For the text-containing cell, return its midpoint in [x, y] coordinate format. 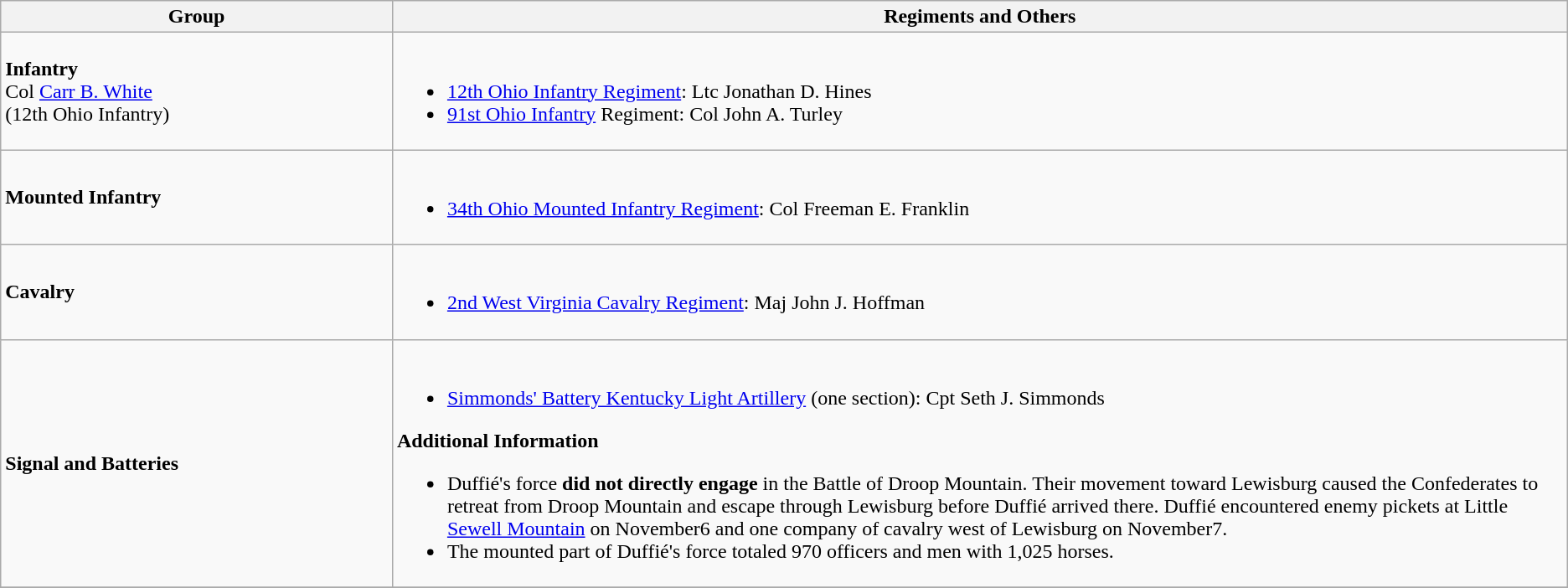
2nd West Virginia Cavalry Regiment: Maj John J. Hoffman [980, 291]
Regiments and Others [980, 17]
Mounted Infantry [197, 198]
Group [197, 17]
InfantryCol Carr B. White(12th Ohio Infantry) [197, 91]
Signal and Batteries [197, 463]
Cavalry [197, 291]
12th Ohio Infantry Regiment: Ltc Jonathan D. Hines91st Ohio Infantry Regiment: Col John A. Turley [980, 91]
34th Ohio Mounted Infantry Regiment: Col Freeman E. Franklin [980, 198]
